Output the [X, Y] coordinate of the center of the cell containing the given text.  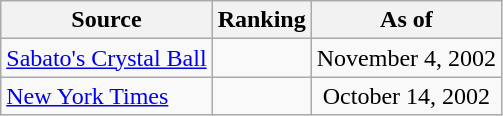
As of [406, 20]
Ranking [262, 20]
October 14, 2002 [406, 96]
New York Times [106, 96]
November 4, 2002 [406, 58]
Source [106, 20]
Sabato's Crystal Ball [106, 58]
